Return [X, Y] of the center of cell containing provided text 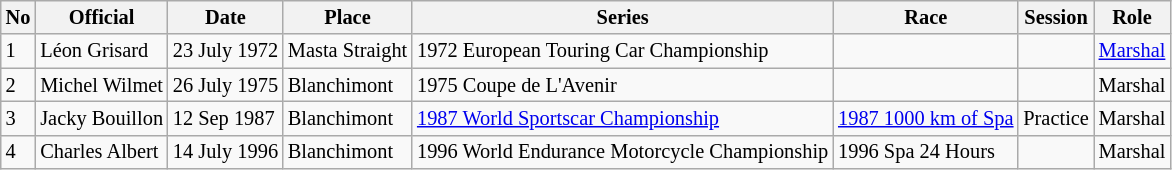
Michel Wilmet [102, 85]
1987 World Sportscar Championship [622, 118]
1996 World Endurance Motorcycle Championship [622, 152]
No [18, 17]
23 July 1972 [226, 51]
1 [18, 51]
Official [102, 17]
Charles Albert [102, 152]
Jacky Bouillon [102, 118]
Practice [1056, 118]
1972 European Touring Car Championship [622, 51]
1975 Coupe de L'Avenir [622, 85]
Date [226, 17]
Léon Grisard [102, 51]
Masta Straight [348, 51]
1996 Spa 24 Hours [926, 152]
12 Sep 1987 [226, 118]
14 July 1996 [226, 152]
1987 1000 km of Spa [926, 118]
3 [18, 118]
2 [18, 85]
Series [622, 17]
Role [1132, 17]
26 July 1975 [226, 85]
Race [926, 17]
4 [18, 152]
Place [348, 17]
Session [1056, 17]
